Extract the [x, y] coordinate from the center of the cell holding the provided text.  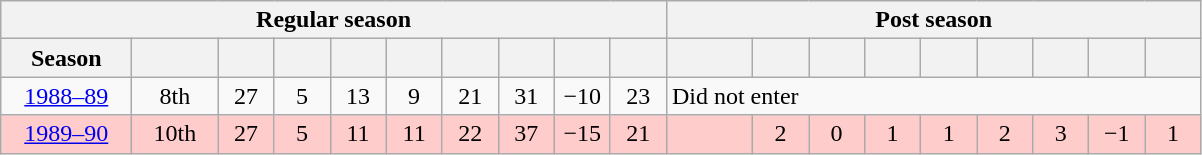
10th [175, 134]
−10 [582, 96]
0 [836, 134]
Season [66, 58]
1989–90 [66, 134]
Regular season [334, 20]
37 [526, 134]
1988–89 [66, 96]
9 [414, 96]
22 [470, 134]
3 [1061, 134]
23 [638, 96]
8th [175, 96]
13 [358, 96]
−15 [582, 134]
Post season [934, 20]
31 [526, 96]
Did not enter [934, 96]
−1 [1117, 134]
